Scan for the cell matching the given text and deliver its (x, y) coordinate at center. 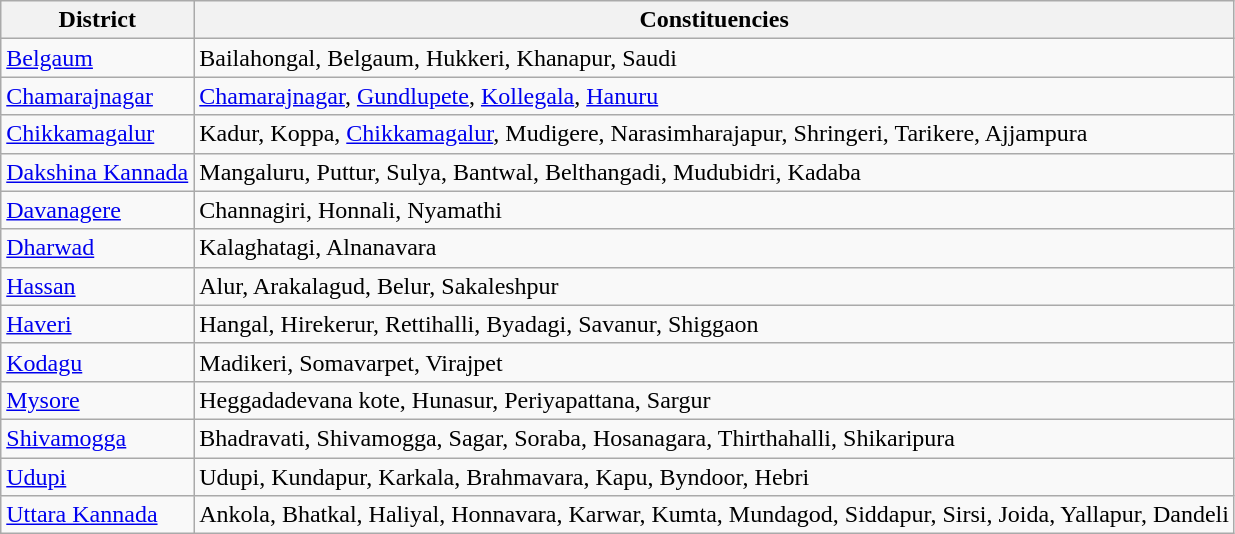
Heggadadevana kote, Hunasur, Periyapattana, Sargur (714, 400)
Channagiri, Honnali, Nyamathi (714, 210)
Hassan (98, 286)
Chikkamagalur (98, 134)
Chamarajnagar (98, 96)
Belgaum (98, 58)
Uttara Kannada (98, 515)
Bhadravati, Shivamogga, Sagar, Soraba, Hosanagara, Thirthahalli, Shikaripura (714, 438)
Constituencies (714, 20)
Ankola, Bhatkal, Haliyal, Honnavara, Karwar, Kumta, Mundagod, Siddapur, Sirsi, Joida, Yallapur, Dandeli (714, 515)
Hangal, Hirekerur, Rettihalli, Byadagi, Savanur, Shiggaon (714, 324)
Mysore (98, 400)
Chamarajnagar, Gundlupete, Kollegala, Hanuru (714, 96)
Shivamogga (98, 438)
Madikeri, Somavarpet, Virajpet (714, 362)
Mangaluru, Puttur, Sulya, Bantwal, Belthangadi, Mudubidri, Kadaba (714, 172)
Kadur, Koppa, Chikkamagalur, Mudigere, Narasimharajapur, Shringeri, Tarikere, Ajjampura (714, 134)
Udupi, Kundapur, Karkala, Brahmavara, Kapu, Byndoor, Hebri (714, 477)
Bailahongal, Belgaum, Hukkeri, Khanapur, Saudi (714, 58)
Dharwad (98, 248)
Haveri (98, 324)
District (98, 20)
Dakshina Kannada (98, 172)
Kodagu (98, 362)
Alur, Arakalagud, Belur, Sakaleshpur (714, 286)
Davanagere (98, 210)
Kalaghatagi, Alnanavara (714, 248)
Udupi (98, 477)
